Scan for the cell matching the given text and deliver its [x, y] coordinate at center. 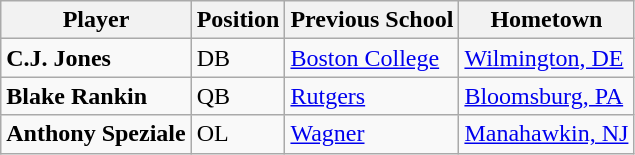
Boston College [372, 58]
Position [238, 20]
Hometown [546, 20]
Bloomsburg, PA [546, 96]
Rutgers [372, 96]
Previous School [372, 20]
QB [238, 96]
Player [96, 20]
OL [238, 134]
Anthony Speziale [96, 134]
Wagner [372, 134]
Blake Rankin [96, 96]
C.J. Jones [96, 58]
Wilmington, DE [546, 58]
DB [238, 58]
Manahawkin, NJ [546, 134]
